Provide the [X, Y] coordinate of the cell's center where the given text is located.  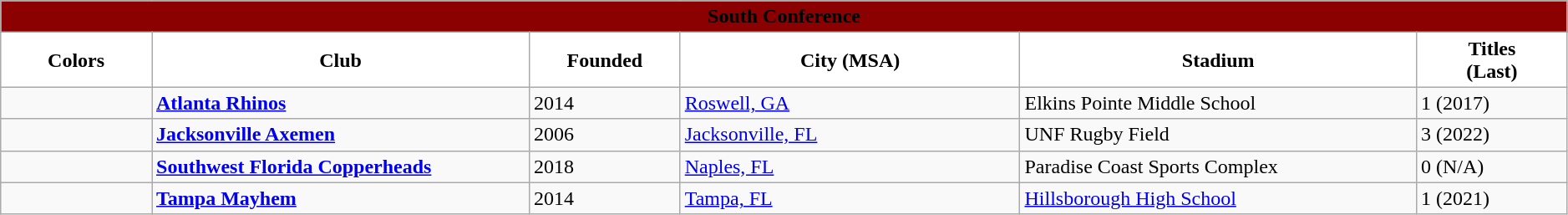
Club [341, 60]
City (MSA) [850, 60]
3 (2022) [1492, 135]
South Conference [784, 17]
2006 [605, 135]
1 (2021) [1492, 198]
Colors [77, 60]
Southwest Florida Copperheads [341, 166]
1 (2017) [1492, 103]
Naples, FL [850, 166]
2018 [605, 166]
Tampa Mayhem [341, 198]
Stadium [1218, 60]
Founded [605, 60]
Hillsborough High School [1218, 198]
Paradise Coast Sports Complex [1218, 166]
Jacksonville Axemen [341, 135]
Titles(Last) [1492, 60]
Jacksonville, FL [850, 135]
0 (N/A) [1492, 166]
Roswell, GA [850, 103]
Tampa, FL [850, 198]
Atlanta Rhinos [341, 103]
Elkins Pointe Middle School [1218, 103]
UNF Rugby Field [1218, 135]
